Pinpoint the cell where the given text exists, returning its (x, y) midpoint coordinate. 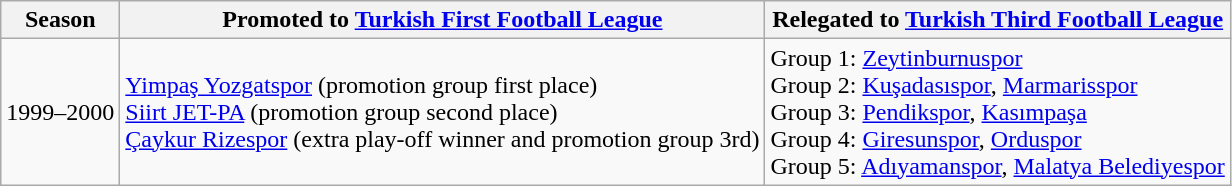
Relegated to Turkish Third Football League (998, 20)
1999–2000 (60, 112)
Season (60, 20)
Promoted to Turkish First Football League (442, 20)
